From the cell containing the given text, extract its center point as (x, y) coordinate. 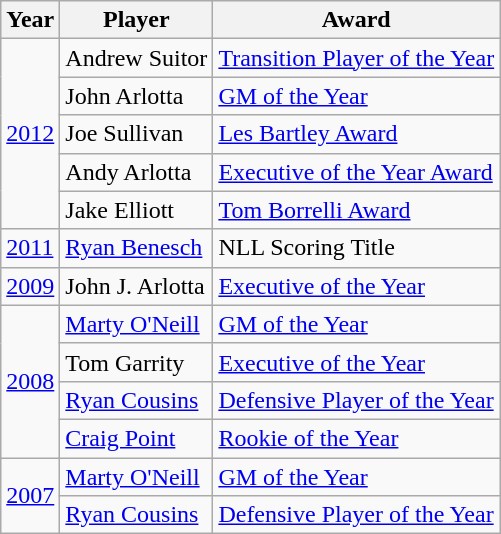
John J. Arlotta (136, 286)
Andy Arlotta (136, 172)
NLL Scoring Title (356, 248)
Tom Borrelli Award (356, 210)
Ryan Benesch (136, 248)
Transition Player of the Year (356, 58)
Andrew Suitor (136, 58)
Craig Point (136, 438)
Executive of the Year Award (356, 172)
2007 (30, 496)
Joe Sullivan (136, 134)
2009 (30, 286)
Player (136, 20)
John Arlotta (136, 96)
2011 (30, 248)
2008 (30, 381)
Tom Garrity (136, 362)
Year (30, 20)
Award (356, 20)
Rookie of the Year (356, 438)
Jake Elliott (136, 210)
Les Bartley Award (356, 134)
2012 (30, 134)
